Search for the cell housing the specified text and yield its [x, y] center coordinate. 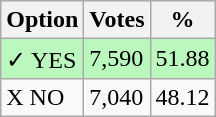
Votes [117, 20]
% [182, 20]
7,040 [117, 97]
48.12 [182, 97]
X NO [42, 97]
7,590 [117, 59]
✓ YES [42, 59]
51.88 [182, 59]
Option [42, 20]
